Scan for the cell matching the given text and deliver its [X, Y] coordinate at center. 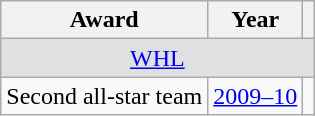
Second all-star team [104, 96]
2009–10 [256, 96]
Award [104, 20]
Year [256, 20]
WHL [158, 58]
